Provide the (x, y) coordinate of the cell's center where the given text is located.  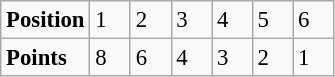
8 (110, 58)
5 (272, 20)
Position (46, 20)
Points (46, 58)
